Find where the given text appears and provide that cell's center as [x, y] coordinate. 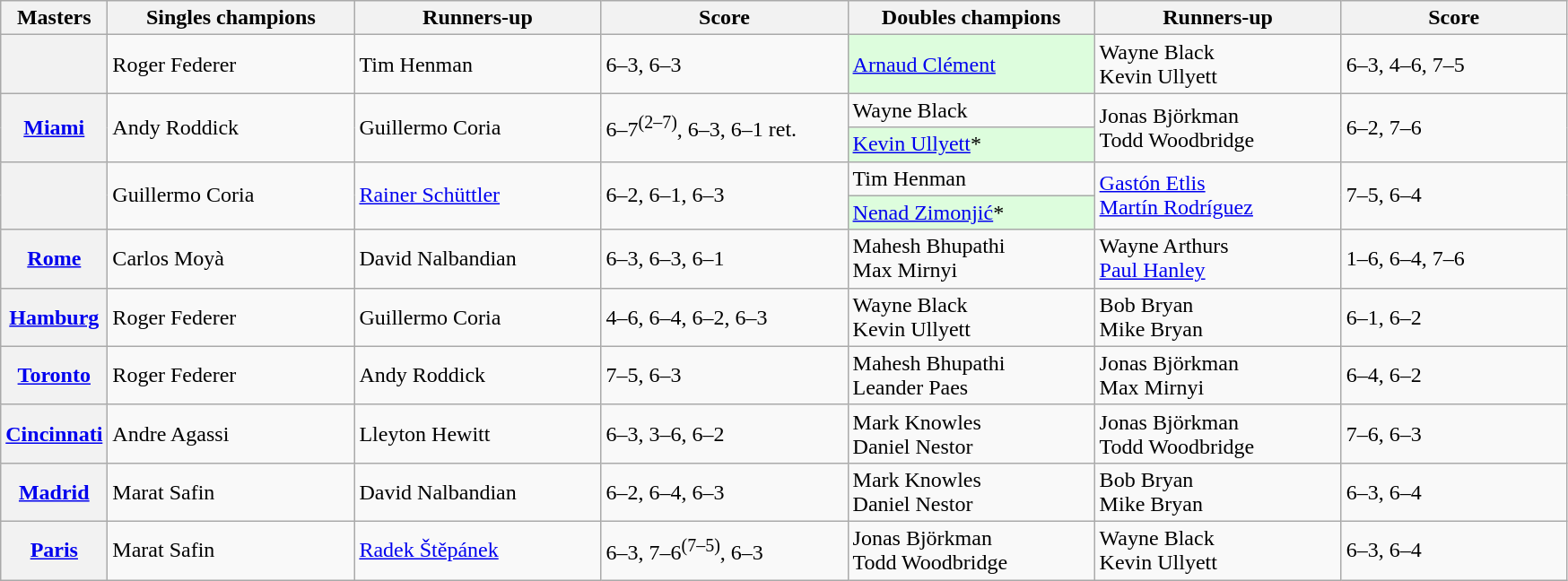
Radek Štěpánek [477, 551]
6–2, 6–4, 6–3 [725, 491]
Mahesh Bhupathi Max Mirnyi [971, 258]
4–6, 6–4, 6–2, 6–3 [725, 317]
6–3, 6–3, 6–1 [725, 258]
Masters [54, 18]
6–2, 6–1, 6–3 [725, 195]
Kevin Ullyett* [971, 144]
7–5, 6–3 [725, 375]
Wayne Black [971, 110]
6–2, 7–6 [1453, 127]
6–3, 4–6, 7–5 [1453, 65]
Wayne Arthurs Paul Hanley [1218, 258]
1–6, 6–4, 7–6 [1453, 258]
Jonas Björkman Max Mirnyi [1218, 375]
Andre Agassi [231, 434]
7–6, 6–3 [1453, 434]
Madrid [54, 491]
Carlos Moyà [231, 258]
Lleyton Hewitt [477, 434]
Miami [54, 127]
6–3, 7–6(7–5), 6–3 [725, 551]
6–1, 6–2 [1453, 317]
Paris [54, 551]
Cincinnati [54, 434]
Gastón Etlis Martín Rodríguez [1218, 195]
6–7(2–7), 6–3, 6–1 ret. [725, 127]
6–3, 6–3 [725, 65]
Arnaud Clément [971, 65]
Toronto [54, 375]
Rome [54, 258]
6–4, 6–2 [1453, 375]
Nenad Zimonjić* [971, 212]
Mahesh Bhupathi Leander Paes [971, 375]
Doubles champions [971, 18]
7–5, 6–4 [1453, 195]
Singles champions [231, 18]
6–3, 3–6, 6–2 [725, 434]
Rainer Schüttler [477, 195]
Hamburg [54, 317]
